Scan for the cell matching the given text and deliver its (X, Y) coordinate at center. 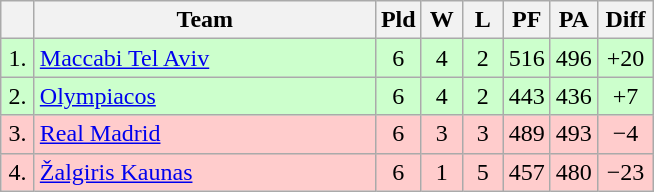
PA (574, 20)
W (442, 20)
Olympiacos (204, 96)
516 (526, 58)
5 (482, 172)
+7 (625, 96)
1 (442, 172)
−4 (625, 134)
Maccabi Tel Aviv (204, 58)
489 (526, 134)
PF (526, 20)
1. (18, 58)
436 (574, 96)
2. (18, 96)
3. (18, 134)
496 (574, 58)
Team (204, 20)
+20 (625, 58)
Diff (625, 20)
457 (526, 172)
Real Madrid (204, 134)
493 (574, 134)
Pld (398, 20)
480 (574, 172)
−23 (625, 172)
443 (526, 96)
4. (18, 172)
Žalgiris Kaunas (204, 172)
L (482, 20)
